Return (x, y) of the center of cell containing provided text 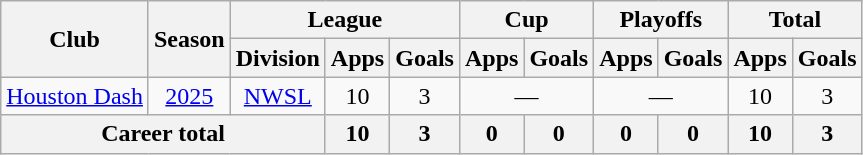
Houston Dash (75, 96)
Division (278, 58)
Total (795, 20)
Career total (164, 134)
2025 (189, 96)
Season (189, 39)
League (344, 20)
NWSL (278, 96)
Club (75, 39)
Cup (526, 20)
Playoffs (661, 20)
